Output the (x, y) coordinate of the center of the cell containing the given text.  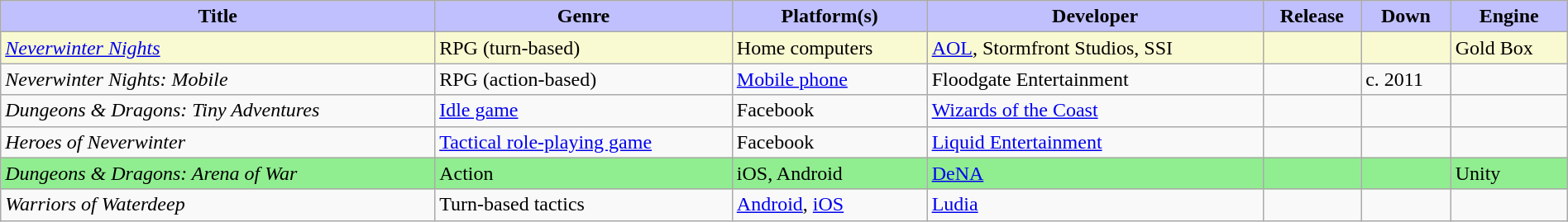
Tactical role-playing game (584, 142)
Home computers (829, 48)
Neverwinter Nights (218, 48)
RPG (turn-based) (584, 48)
Action (584, 173)
Android, iOS (829, 205)
Dungeons & Dragons: Arena of War (218, 173)
AOL, Stormfront Studios, SSI (1095, 48)
Engine (1508, 17)
Neverwinter Nights: Mobile (218, 79)
Idle game (584, 111)
Heroes of Neverwinter (218, 142)
Ludia (1095, 205)
Unity (1508, 173)
Warriors of Waterdeep (218, 205)
RPG (action-based) (584, 79)
Genre (584, 17)
Down (1406, 17)
Dungeons & Dragons: Tiny Adventures (218, 111)
c. 2011 (1406, 79)
Release (1312, 17)
Mobile phone (829, 79)
Developer (1095, 17)
DeNA (1095, 173)
Platform(s) (829, 17)
Wizards of the Coast (1095, 111)
Title (218, 17)
Gold Box (1508, 48)
Floodgate Entertainment (1095, 79)
Turn-based tactics (584, 205)
Liquid Entertainment (1095, 142)
iOS, Android (829, 173)
